Return the (x, y) coordinate for the center point of the cell that contains the specified text.  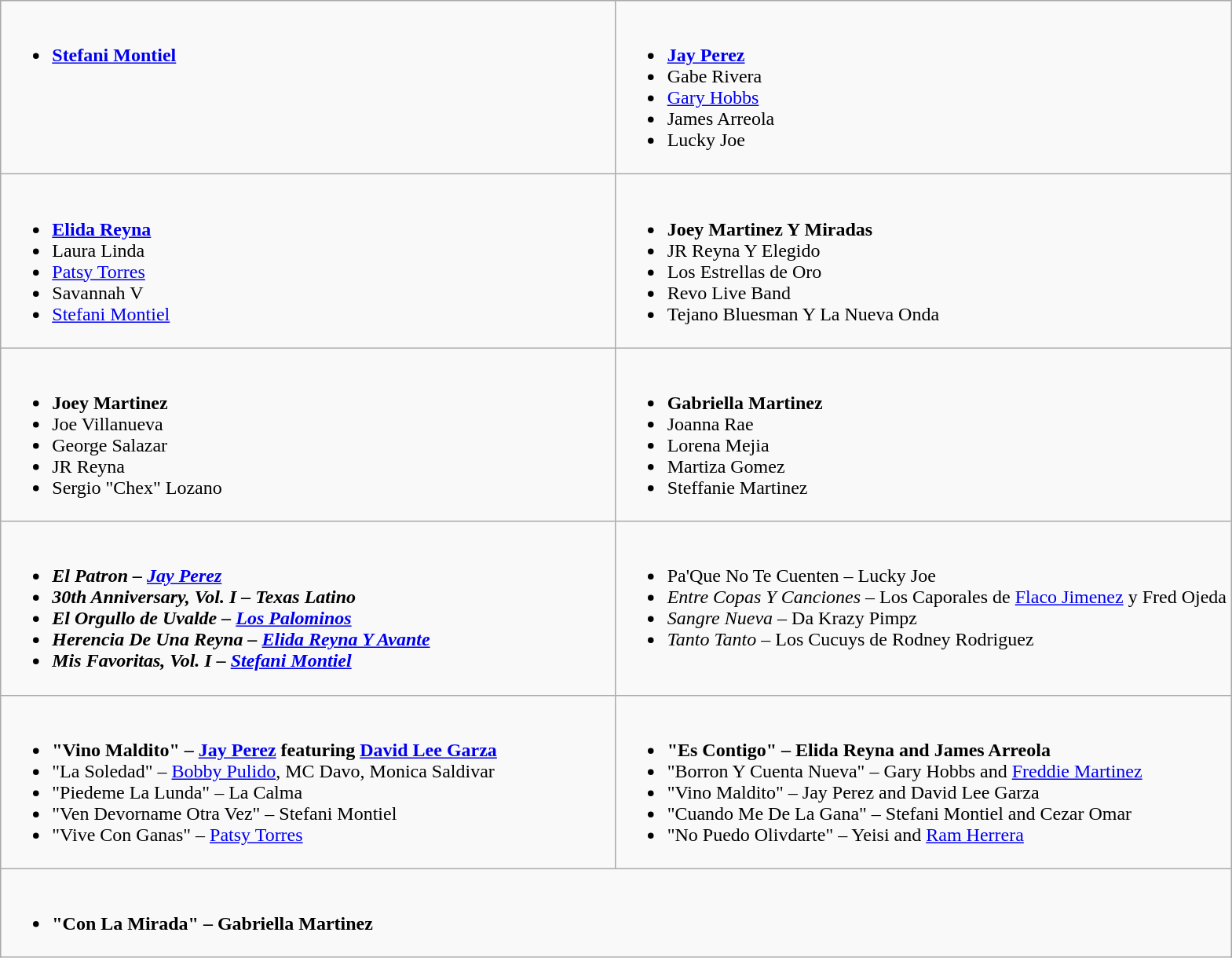
Elida ReynaLaura LindaPatsy TorresSavannah VStefani Montiel (308, 261)
Joey MartinezJoe VillanuevaGeorge SalazarJR ReynaSergio "Chex" Lozano (308, 435)
Stefani Montiel (308, 88)
Jay PerezGabe RiveraGary HobbsJames ArreolaLucky Joe (923, 88)
Gabriella MartinezJoanna RaeLorena MejiaMartiza GomezSteffanie Martinez (923, 435)
"Con La Mirada" – Gabriella Martinez (616, 912)
Joey Martinez Y MiradasJR Reyna Y ElegidoLos Estrellas de OroRevo Live BandTejano Bluesman Y La Nueva Onda (923, 261)
